Find where the given text appears and provide that cell's center as [X, Y] coordinate. 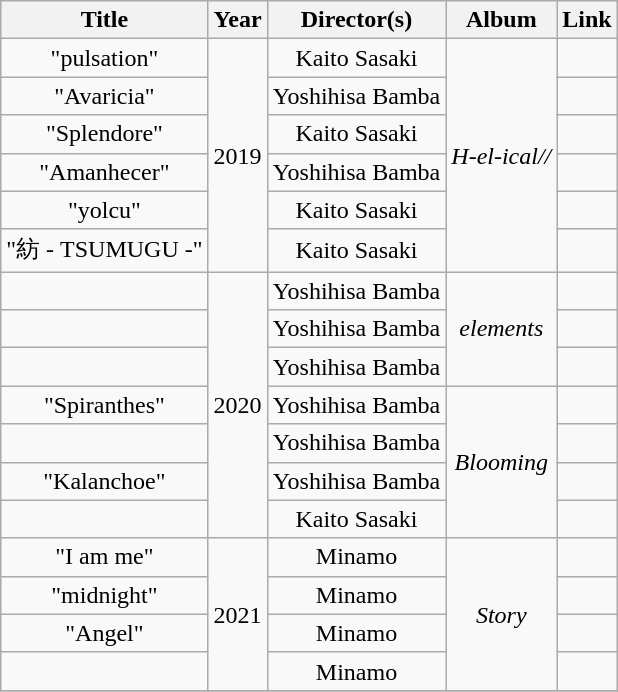
"Amanhecer" [104, 172]
"I am me" [104, 557]
Album [502, 20]
Blooming [502, 462]
Title [104, 20]
"Spiranthes" [104, 405]
2019 [238, 156]
"Kalanchoe" [104, 481]
2020 [238, 405]
Story [502, 614]
Link [587, 20]
elements [502, 329]
"Splendore" [104, 134]
"pulsation" [104, 58]
"midnight" [104, 595]
"Angel" [104, 633]
"紡 - TSUMUGU -" [104, 250]
"Avaricia" [104, 96]
Year [238, 20]
H-el-ical// [502, 156]
"yolcu" [104, 210]
2021 [238, 614]
Director(s) [356, 20]
